For the text-containing cell, return its midpoint in [X, Y] coordinate format. 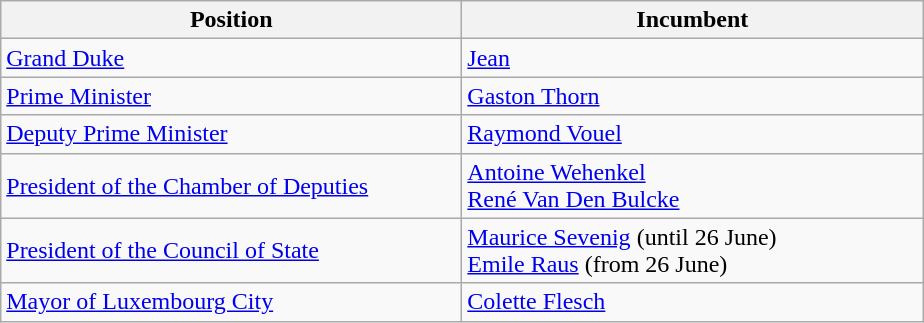
Gaston Thorn [692, 96]
Prime Minister [232, 96]
Position [232, 20]
Deputy Prime Minister [232, 134]
Colette Flesch [692, 302]
Grand Duke [232, 58]
Incumbent [692, 20]
Mayor of Luxembourg City [232, 302]
President of the Chamber of Deputies [232, 186]
President of the Council of State [232, 250]
Maurice Sevenig (until 26 June) Emile Raus (from 26 June) [692, 250]
Antoine Wehenkel René Van Den Bulcke [692, 186]
Jean [692, 58]
Raymond Vouel [692, 134]
